Extract the (X, Y) coordinate from the center of the cell holding the provided text.  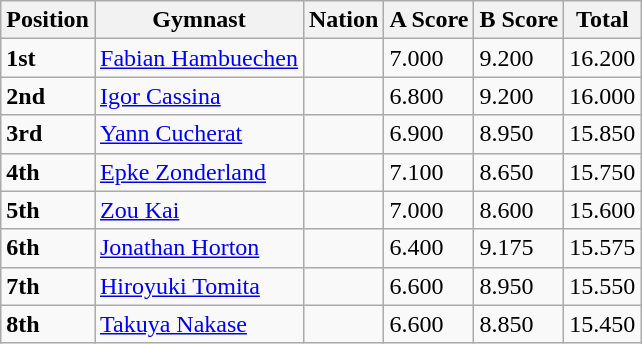
8th (48, 324)
8.650 (519, 172)
15.850 (602, 134)
15.550 (602, 286)
8.850 (519, 324)
Position (48, 20)
16.200 (602, 58)
7th (48, 286)
Jonathan Horton (198, 248)
Epke Zonderland (198, 172)
7.100 (429, 172)
Takuya Nakase (198, 324)
4th (48, 172)
Zou Kai (198, 210)
Total (602, 20)
3rd (48, 134)
2nd (48, 96)
6.400 (429, 248)
8.600 (519, 210)
Igor Cassina (198, 96)
9.175 (519, 248)
Yann Cucherat (198, 134)
Gymnast (198, 20)
6.900 (429, 134)
15.750 (602, 172)
15.450 (602, 324)
Nation (343, 20)
15.600 (602, 210)
B Score (519, 20)
A Score (429, 20)
5th (48, 210)
Fabian Hambuechen (198, 58)
Hiroyuki Tomita (198, 286)
6th (48, 248)
1st (48, 58)
15.575 (602, 248)
6.800 (429, 96)
16.000 (602, 96)
